Pinpoint the cell where the given text exists, returning its [x, y] midpoint coordinate. 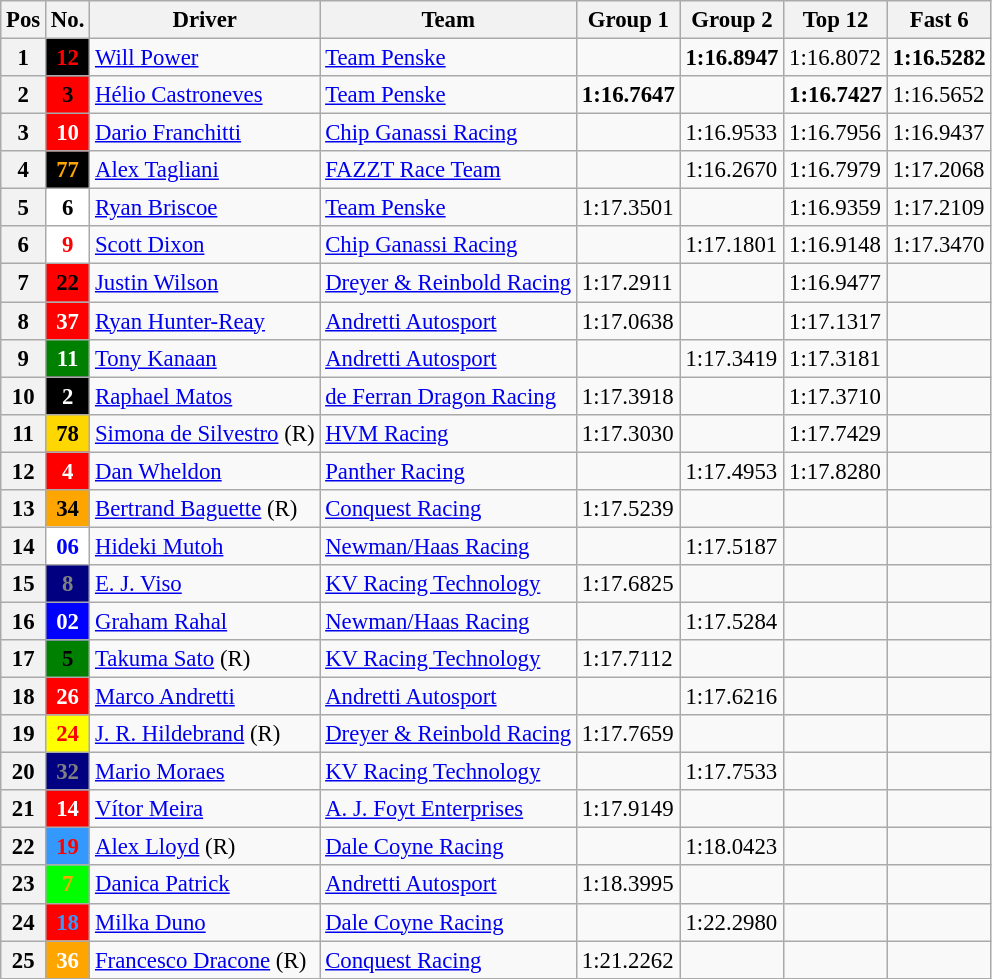
Francesco Dracone (R) [205, 960]
1:17.3470 [939, 245]
1:16.9437 [939, 133]
1:17.3030 [629, 433]
15 [24, 584]
1:16.2670 [732, 170]
HVM Racing [448, 433]
1:16.7647 [629, 95]
1:18.3995 [629, 885]
Dario Franchitti [205, 133]
Dan Wheldon [205, 471]
1:17.1317 [836, 321]
1:17.7659 [629, 734]
Danica Patrick [205, 885]
16 [24, 621]
Graham Rahal [205, 621]
Scott Dixon [205, 245]
1:17.6825 [629, 584]
Alex Lloyd (R) [205, 847]
Ryan Briscoe [205, 208]
Simona de Silvestro (R) [205, 433]
1:17.2109 [939, 208]
Panther Racing [448, 471]
1:17.3181 [836, 358]
1:17.4953 [732, 471]
Takuma Sato (R) [205, 659]
1 [24, 58]
E. J. Viso [205, 584]
1:16.8947 [732, 58]
1:17.5239 [629, 509]
1:16.7427 [836, 95]
1:17.7112 [629, 659]
Milka Duno [205, 922]
Hideki Mutoh [205, 546]
Will Power [205, 58]
1:18.0423 [732, 847]
1:16.8072 [836, 58]
Raphael Matos [205, 396]
1:17.7429 [836, 433]
1:16.9148 [836, 245]
Bertrand Baguette (R) [205, 509]
21 [24, 809]
Mario Moraes [205, 772]
1:17.8280 [836, 471]
1:21.2262 [629, 960]
1:17.5187 [732, 546]
20 [24, 772]
Fast 6 [939, 20]
1:16.9359 [836, 208]
1:16.7956 [836, 133]
26 [68, 697]
02 [68, 621]
1:17.3918 [629, 396]
Justin Wilson [205, 283]
36 [68, 960]
Ryan Hunter-Reay [205, 321]
1:17.6216 [732, 697]
1:16.5652 [939, 95]
1:17.2068 [939, 170]
1:17.5284 [732, 621]
Team [448, 20]
1:16.5282 [939, 58]
78 [68, 433]
32 [68, 772]
Driver [205, 20]
1:16.7979 [836, 170]
1:22.2980 [732, 922]
de Ferran Dragon Racing [448, 396]
Alex Tagliani [205, 170]
FAZZT Race Team [448, 170]
No. [68, 20]
34 [68, 509]
Group 1 [629, 20]
1:17.7533 [732, 772]
A. J. Foyt Enterprises [448, 809]
Vítor Meira [205, 809]
1:16.9533 [732, 133]
25 [24, 960]
J. R. Hildebrand (R) [205, 734]
1:16.9477 [836, 283]
Tony Kanaan [205, 358]
Marco Andretti [205, 697]
1:17.3419 [732, 358]
17 [24, 659]
37 [68, 321]
Top 12 [836, 20]
1:17.1801 [732, 245]
13 [24, 509]
Hélio Castroneves [205, 95]
1:17.3710 [836, 396]
1:17.0638 [629, 321]
1:17.2911 [629, 283]
77 [68, 170]
06 [68, 546]
1:17.9149 [629, 809]
Pos [24, 20]
Group 2 [732, 20]
1:17.3501 [629, 208]
23 [24, 885]
